Identify which cell holds the provided text, then report its (x, y) central coordinate. 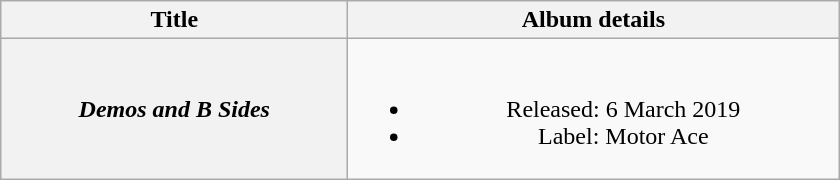
Title (174, 20)
Released: 6 March 2019Label: Motor Ace (594, 109)
Album details (594, 20)
Demos and B Sides (174, 109)
